From the cell containing the given text, extract its center point as [x, y] coordinate. 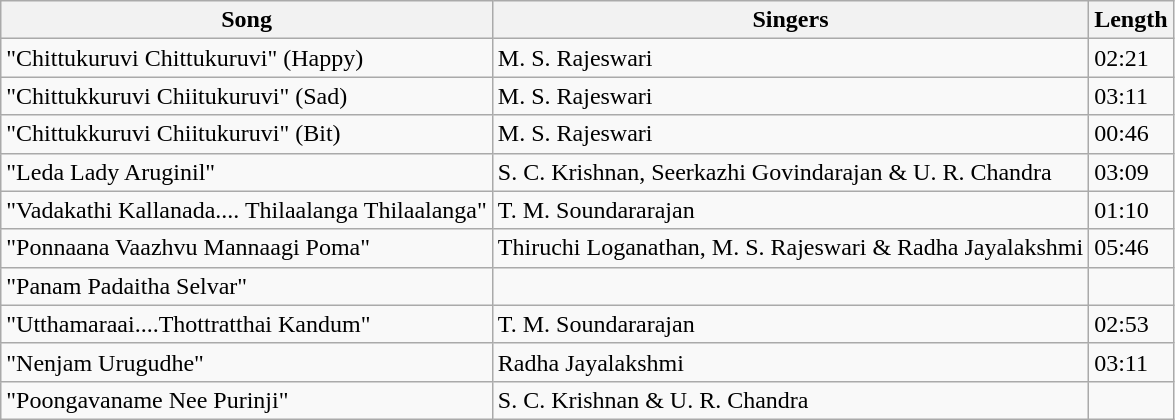
"Chittukkuruvi Chiitukuruvi" (Sad) [247, 96]
"Ponnaana Vaazhvu Mannaagi Poma" [247, 248]
05:46 [1131, 248]
"Chittukkuruvi Chiitukuruvi" (Bit) [247, 134]
Singers [790, 20]
Radha Jayalakshmi [790, 362]
"Nenjam Urugudhe" [247, 362]
S. C. Krishnan & U. R. Chandra [790, 400]
"Panam Padaitha Selvar" [247, 286]
Song [247, 20]
"Chittukuruvi Chittukuruvi" (Happy) [247, 58]
"Poongavaname Nee Purinji" [247, 400]
02:21 [1131, 58]
S. C. Krishnan, Seerkazhi Govindarajan & U. R. Chandra [790, 172]
02:53 [1131, 324]
"Utthamaraai....Thottratthai Kandum" [247, 324]
01:10 [1131, 210]
00:46 [1131, 134]
"Leda Lady Aruginil" [247, 172]
Length [1131, 20]
"Vadakathi Kallanada.... Thilaalanga Thilaalanga" [247, 210]
Thiruchi Loganathan, M. S. Rajeswari & Radha Jayalakshmi [790, 248]
03:09 [1131, 172]
